Detect which cell encompasses the target text, then output its [x, y] center coordinate. 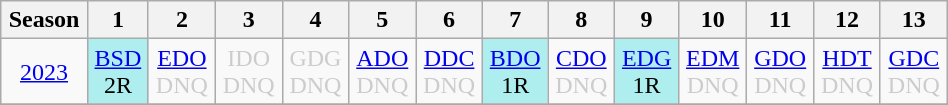
11 [780, 20]
13 [914, 20]
10 [713, 20]
2 [182, 20]
3 [248, 20]
2023 [44, 72]
GDCDNQ [914, 72]
9 [647, 20]
CDODNQ [582, 72]
GDGDNQ [316, 72]
4 [316, 20]
5 [382, 20]
8 [582, 20]
GDODNQ [780, 72]
12 [848, 20]
ADODNQ [382, 72]
IDODNQ [248, 72]
BDO1R [514, 72]
1 [118, 20]
HDTDNQ [848, 72]
EDG1R [647, 72]
Season [44, 20]
DDCDNQ [450, 72]
6 [450, 20]
EDMDNQ [713, 72]
BSD2R [118, 72]
7 [514, 20]
EDODNQ [182, 72]
